Locate the cell with the specified text and output its [x, y] center coordinate. 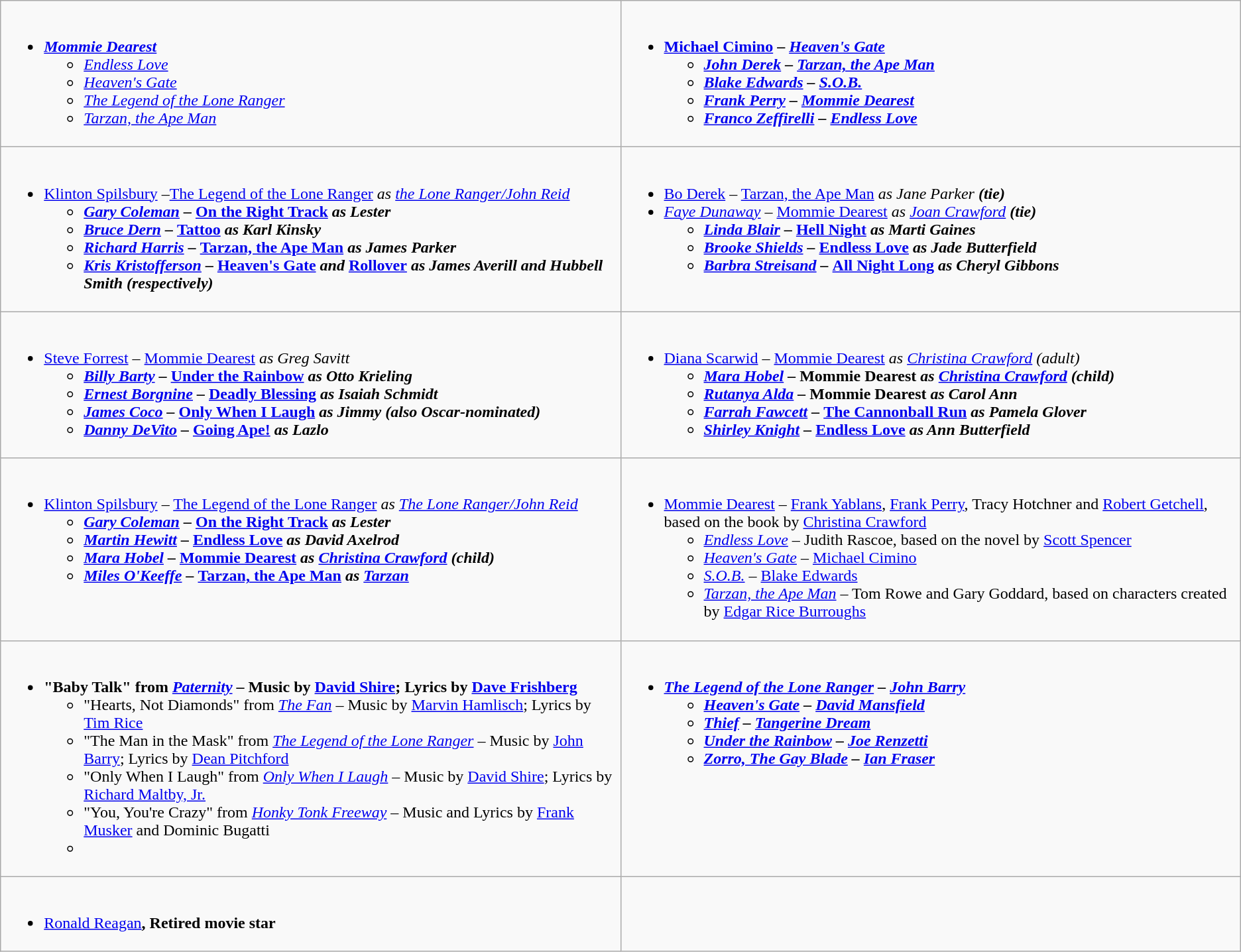
Mommie DearestEndless LoveHeaven's GateThe Legend of the Lone RangerTarzan, the Ape Man [310, 74]
Michael Cimino – Heaven's GateJohn Derek – Tarzan, the Ape ManBlake Edwards – S.O.B.Frank Perry – Mommie DearestFranco Zeffirelli – Endless Love [931, 74]
Ronald Reagan, Retired movie star [310, 914]
